Search for the cell housing the specified text and yield its (x, y) center coordinate. 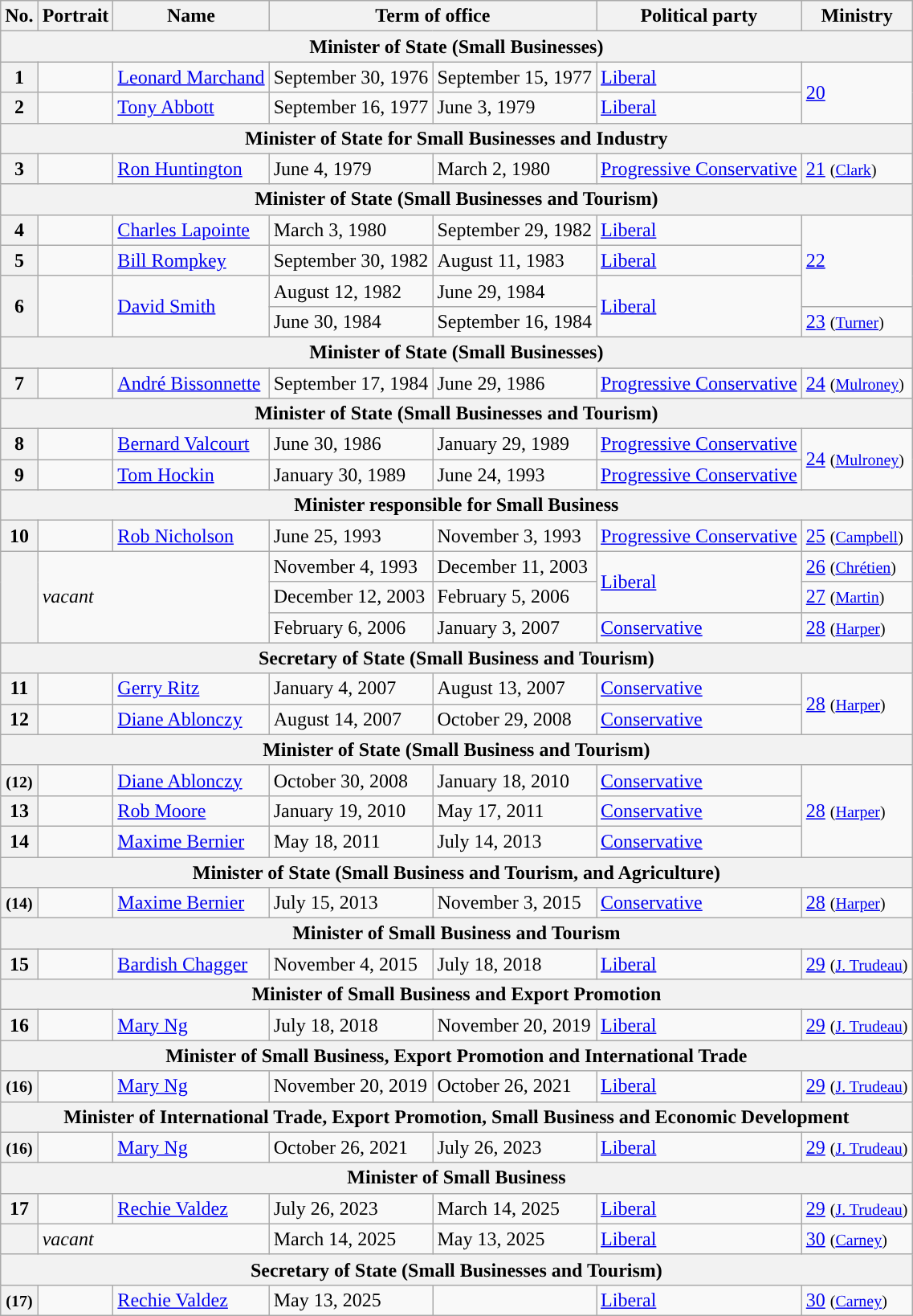
11 (19, 689)
June 30, 1984 (351, 321)
June 3, 1979 (515, 108)
Minister responsible for Small Business (456, 505)
June 24, 1993 (515, 475)
October 29, 2008 (515, 719)
26 (Chrétien) (857, 566)
February 5, 2006 (515, 597)
6 (19, 306)
October 30, 2008 (351, 780)
9 (19, 475)
Secretary of State (Small Business and Tourism) (456, 658)
November 4, 1993 (351, 566)
Bardish Chagger (191, 964)
3 (19, 169)
Tom Hockin (191, 475)
(12) (19, 780)
January 18, 2010 (515, 780)
(14) (19, 903)
March 2, 1980 (515, 169)
September 30, 1976 (351, 77)
Political party (699, 16)
August 14, 2007 (351, 719)
December 12, 2003 (351, 597)
March 3, 1980 (351, 230)
December 11, 2003 (515, 566)
June 29, 1986 (515, 383)
5 (19, 260)
February 6, 2006 (351, 627)
4 (19, 230)
June 30, 1986 (351, 444)
Bill Rompkey (191, 260)
20 (857, 92)
Gerry Ritz (191, 689)
Minister of International Trade, Export Promotion, Small Business and Economic Development (456, 1117)
Tony Abbott (191, 108)
Rob Nicholson (191, 536)
2 (19, 108)
André Bissonnette (191, 383)
January 30, 1989 (351, 475)
August 13, 2007 (515, 689)
Secretary of State (Small Businesses and Tourism) (456, 1269)
September 16, 1984 (515, 321)
August 11, 1983 (515, 260)
Minister of Small Business (456, 1178)
22 (857, 260)
Minister of Small Business, Export Promotion and International Trade (456, 1056)
May 18, 2011 (351, 841)
7 (19, 383)
12 (19, 719)
Minister of State (Small Business and Tourism, and Agriculture) (456, 872)
Ministry (857, 16)
September 29, 1982 (515, 230)
July 15, 2013 (351, 903)
Minister of Small Business and Tourism (456, 934)
November 3, 2015 (515, 903)
January 19, 2010 (351, 811)
Minister of State for Small Businesses and Industry (456, 138)
Name (191, 16)
16 (19, 1025)
Leonard Marchand (191, 77)
25 (Campbell) (857, 536)
8 (19, 444)
Charles Lapointe (191, 230)
Bernard Valcourt (191, 444)
June 29, 1984 (515, 291)
November 3, 1993 (515, 536)
Rob Moore (191, 811)
17 (19, 1208)
1 (19, 77)
Minister of Small Business and Export Promotion (456, 995)
August 12, 1982 (351, 291)
21 (Clark) (857, 169)
23 (Turner) (857, 321)
10 (19, 536)
September 17, 1984 (351, 383)
June 4, 1979 (351, 169)
27 (Martin) (857, 597)
Portrait (75, 16)
July 14, 2013 (515, 841)
June 25, 1993 (351, 536)
January 3, 2007 (515, 627)
13 (19, 811)
September 15, 1977 (515, 77)
May 17, 2011 (515, 811)
Ron Huntington (191, 169)
15 (19, 964)
Term of office (432, 16)
September 16, 1977 (351, 108)
November 4, 2015 (351, 964)
September 30, 1982 (351, 260)
(17) (19, 1300)
January 4, 2007 (351, 689)
No. (19, 16)
Minister of State (Small Business and Tourism) (456, 750)
David Smith (191, 306)
14 (19, 841)
January 29, 1989 (515, 444)
